Return (X, Y) of the center of cell containing provided text 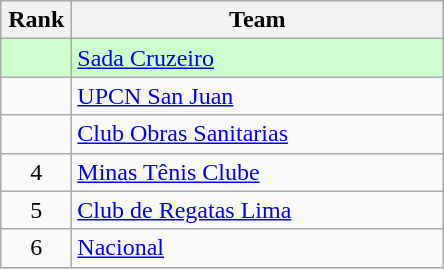
Minas Tênis Clube (258, 172)
6 (36, 248)
UPCN San Juan (258, 96)
Club de Regatas Lima (258, 210)
5 (36, 210)
Team (258, 20)
Club Obras Sanitarias (258, 134)
Sada Cruzeiro (258, 58)
Nacional (258, 248)
Rank (36, 20)
4 (36, 172)
